Provide the [x, y] coordinate of the cell's center where the given text is located.  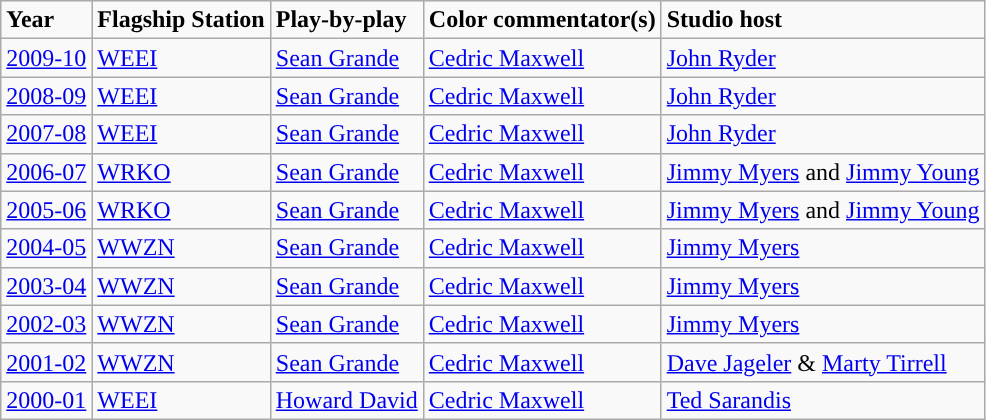
Year [46, 20]
2006-07 [46, 172]
Flagship Station [181, 20]
Studio host [823, 20]
Play-by-play [346, 20]
2008-09 [46, 96]
2003-04 [46, 286]
2001-02 [46, 362]
Color commentator(s) [542, 20]
2000-01 [46, 400]
2004-05 [46, 248]
2009-10 [46, 58]
Dave Jageler & Marty Tirrell [823, 362]
2007-08 [46, 134]
Howard David [346, 400]
2002-03 [46, 324]
Ted Sarandis [823, 400]
2005-06 [46, 210]
